Output the (x, y) coordinate of the center of the cell containing the given text.  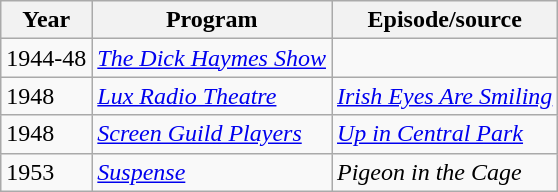
Program (212, 20)
Screen Guild Players (212, 134)
1953 (46, 172)
Year (46, 20)
1944-48 (46, 58)
Lux Radio Theatre (212, 96)
Pigeon in the Cage (445, 172)
Up in Central Park (445, 134)
The Dick Haymes Show (212, 58)
Episode/source (445, 20)
Irish Eyes Are Smiling (445, 96)
Suspense (212, 172)
